For the text-containing cell, return its midpoint in (X, Y) coordinate format. 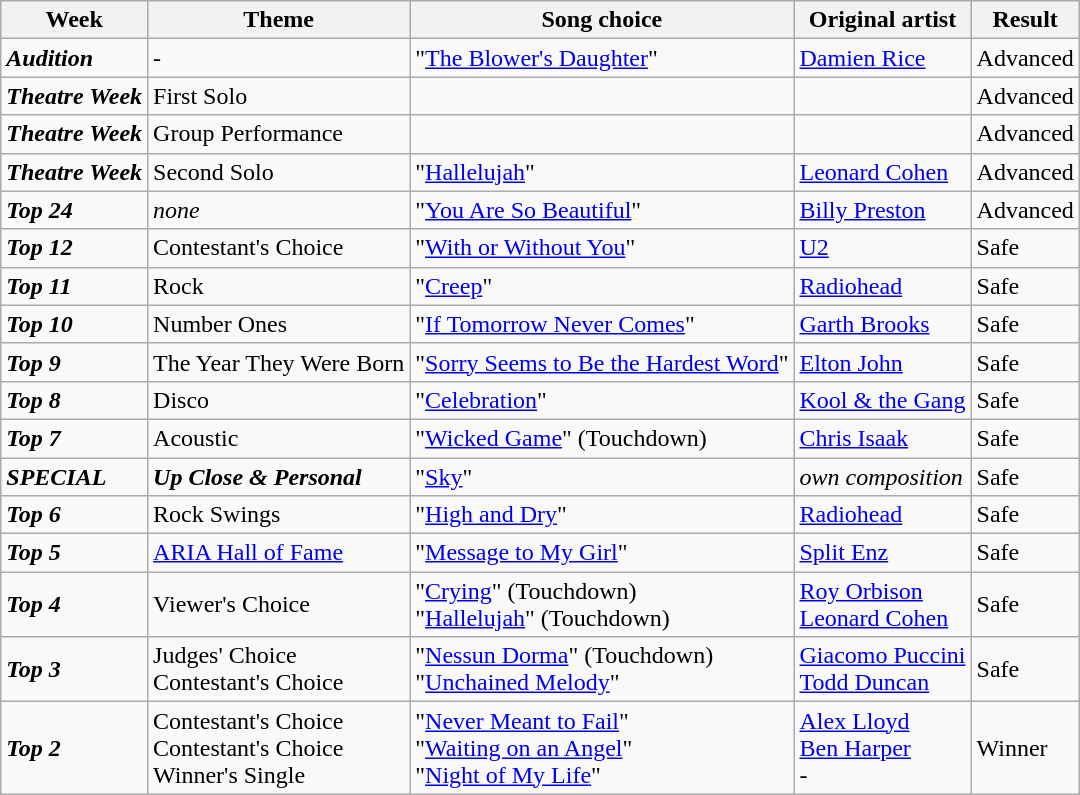
"Crying" (Touchdown) "Hallelujah" (Touchdown) (602, 604)
Top 2 (74, 748)
"You Are So Beautiful" (602, 210)
Roy OrbisonLeonard Cohen (882, 604)
Elton John (882, 362)
Week (74, 20)
Damien Rice (882, 58)
"With or Without You" (602, 248)
U2 (882, 248)
"Sky" (602, 477)
Giacomo PucciniTodd Duncan (882, 670)
Top 12 (74, 248)
"Nessun Dorma" (Touchdown) "Unchained Melody" (602, 670)
Top 4 (74, 604)
Original artist (882, 20)
ARIA Hall of Fame (279, 553)
Billy Preston (882, 210)
Contestant's Choice (279, 248)
"High and Dry" (602, 515)
Top 7 (74, 438)
Audition (74, 58)
"Creep" (602, 286)
The Year They Were Born (279, 362)
Top 6 (74, 515)
Rock Swings (279, 515)
Result (1025, 20)
"Message to My Girl" (602, 553)
Garth Brooks (882, 324)
Kool & the Gang (882, 400)
Top 5 (74, 553)
Number Ones (279, 324)
own composition (882, 477)
- (279, 58)
Viewer's Choice (279, 604)
Top 8 (74, 400)
Acoustic (279, 438)
"If Tomorrow Never Comes" (602, 324)
Contestant's ChoiceContestant's ChoiceWinner's Single (279, 748)
Theme (279, 20)
Disco (279, 400)
"Hallelujah" (602, 172)
"Celebration" (602, 400)
Split Enz (882, 553)
none (279, 210)
First Solo (279, 96)
Alex LloydBen Harper- (882, 748)
"Sorry Seems to Be the Hardest Word" (602, 362)
Top 24 (74, 210)
Group Performance (279, 134)
Leonard Cohen (882, 172)
Top 10 (74, 324)
Top 9 (74, 362)
SPECIAL (74, 477)
Top 11 (74, 286)
"The Blower's Daughter" (602, 58)
Top 3 (74, 670)
"Wicked Game" (Touchdown) (602, 438)
Song choice (602, 20)
Winner (1025, 748)
Second Solo (279, 172)
"Never Meant to Fail""Waiting on an Angel""Night of My Life" (602, 748)
Rock (279, 286)
Chris Isaak (882, 438)
Judges' ChoiceContestant's Choice (279, 670)
Up Close & Personal (279, 477)
